Pinpoint the cell where the given text exists, returning its (X, Y) midpoint coordinate. 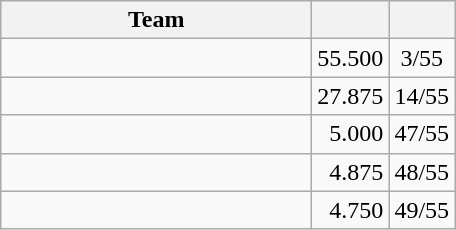
49/55 (422, 210)
Team (156, 20)
27.875 (350, 96)
47/55 (422, 134)
14/55 (422, 96)
55.500 (350, 58)
5.000 (350, 134)
4.875 (350, 172)
48/55 (422, 172)
4.750 (350, 210)
3/55 (422, 58)
